Scan for the cell matching the given text and deliver its (x, y) coordinate at center. 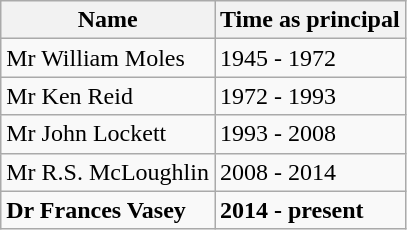
Time as principal (310, 20)
Mr R.S. McLoughlin (108, 172)
Mr Ken Reid (108, 96)
Name (108, 20)
1945 - 1972 (310, 58)
2014 - present (310, 210)
Mr John Lockett (108, 134)
Dr Frances Vasey (108, 210)
2008 - 2014 (310, 172)
1993 - 2008 (310, 134)
Mr William Moles (108, 58)
1972 - 1993 (310, 96)
